Detect which cell encompasses the target text, then output its [x, y] center coordinate. 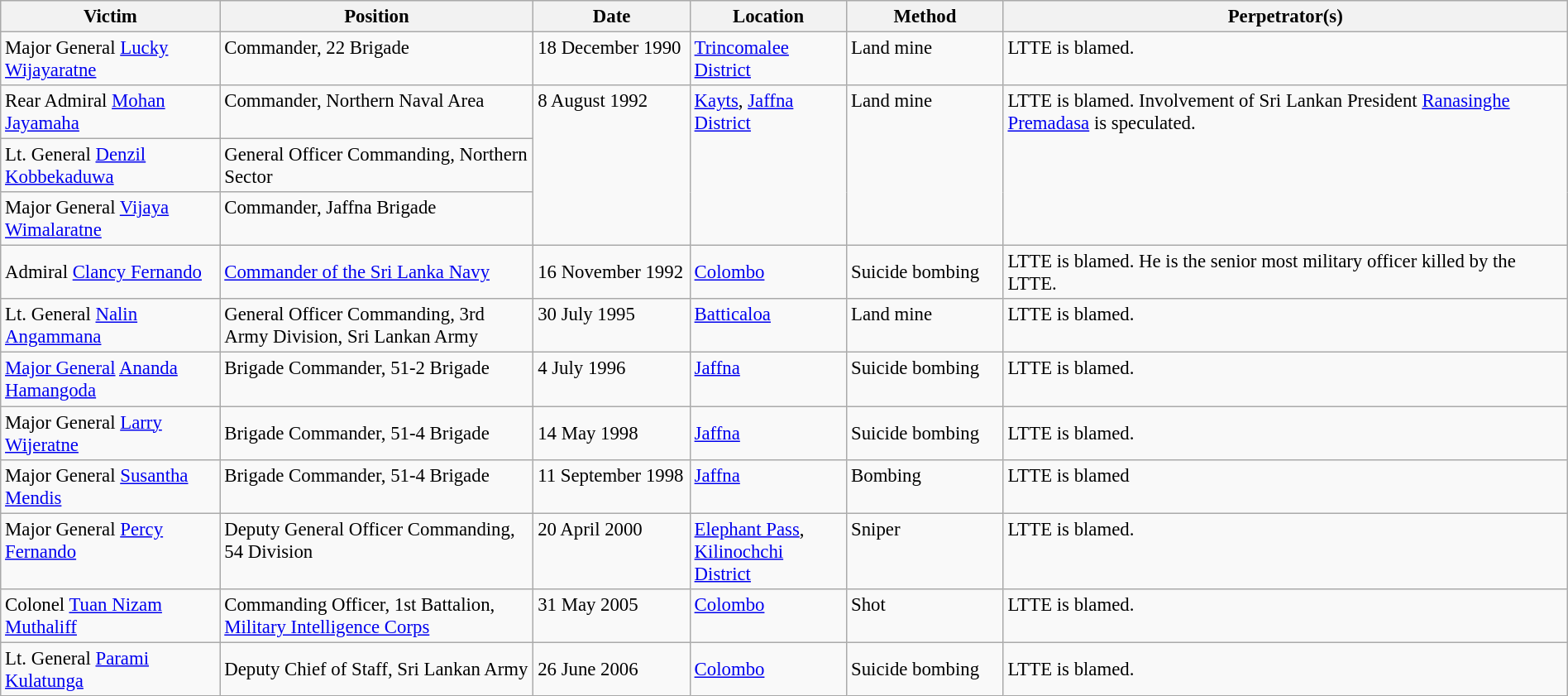
Major General Ananda Hamangoda [111, 379]
Brigade Commander, 51-2 Brigade [377, 379]
Major General Larry Wijeratne [111, 434]
20 April 2000 [612, 551]
Rear Admiral Mohan Jayamaha [111, 113]
Major General Vijaya Wimalaratne [111, 218]
31 May 2005 [612, 616]
LTTE is blamed [1285, 487]
General Officer Commanding, 3rd Army Division, Sri Lankan Army [377, 326]
4 July 1996 [612, 379]
LTTE is blamed. He is the senior most military officer killed by the LTTE. [1285, 273]
Commander, 22 Brigade [377, 60]
Deputy Chief of Staff, Sri Lankan Army [377, 669]
Method [925, 17]
Position [377, 17]
Bombing [925, 487]
Commander, Jaffna Brigade [377, 218]
16 November 1992 [612, 273]
Trincomalee District [767, 60]
11 September 1998 [612, 487]
Victim [111, 17]
Admiral Clancy Fernando [111, 273]
Date [612, 17]
Commander, Northern Naval Area [377, 113]
Lt. General Denzil Kobbekaduwa [111, 166]
Shot [925, 616]
Colonel Tuan Nizam Muthaliff [111, 616]
18 December 1990 [612, 60]
Major General Percy Fernando [111, 551]
Elephant Pass, Kilinochchi District [767, 551]
LTTE is blamed. Involvement of Sri Lankan President Ranasinghe Premadasa is speculated. [1285, 166]
Lt. General Parami Kulatunga [111, 669]
Sniper [925, 551]
Major General Susantha Mendis [111, 487]
General Officer Commanding, Northern Sector [377, 166]
30 July 1995 [612, 326]
Perpetrator(s) [1285, 17]
Deputy General Officer Commanding, 54 Division [377, 551]
14 May 1998 [612, 434]
Lt. General Nalin Angammana [111, 326]
Kayts, Jaffna District [767, 166]
Major General Lucky Wijayaratne [111, 60]
Commander of the Sri Lanka Navy [377, 273]
Commanding Officer, 1st Battalion, Military Intelligence Corps [377, 616]
Batticaloa [767, 326]
26 June 2006 [612, 669]
8 August 1992 [612, 166]
Location [767, 17]
